Detect which cell encompasses the target text, then output its [x, y] center coordinate. 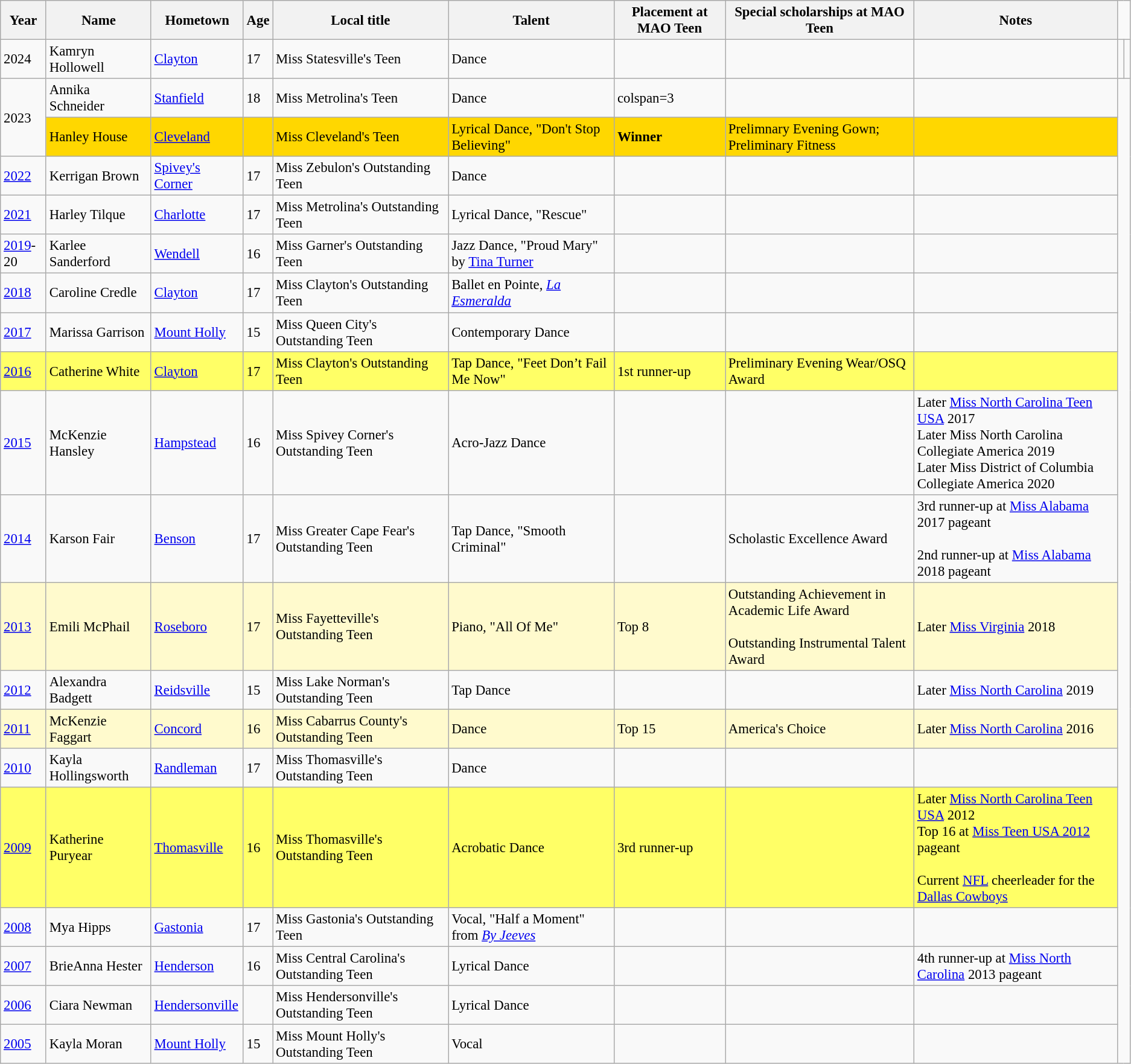
Emili McPhail [98, 626]
Kamryn Hollowell [98, 59]
Later Miss North Carolina Teen USA 2012Top 16 at Miss Teen USA 2012 pageantCurrent NFL cheerleader for the Dallas Cowboys [1015, 847]
Karlee Sanderford [98, 253]
Miss Statesville's Teen [361, 59]
Thomasville [197, 847]
Top 15 [670, 729]
2008 [24, 927]
Caroline Credle [98, 293]
Karson Fair [98, 538]
Name [98, 21]
2006 [24, 1005]
2015 [24, 443]
Miss Metrolina's Outstanding Teen [361, 215]
Catherine White [98, 371]
Gastonia [197, 927]
Miss Garner's Outstanding Teen [361, 253]
4th runner-up at Miss North Carolina 2013 pageant [1015, 967]
Top 8 [670, 626]
Later Miss Virginia 2018 [1015, 626]
Cleveland [197, 138]
Miss Gastonia's Outstanding Teen [361, 927]
Notes [1015, 21]
Later Miss North Carolina 2019 [1015, 690]
2014 [24, 538]
Miss Queen City's Outstanding Teen [361, 332]
2022 [24, 176]
2018 [24, 293]
McKenzie Faggart [98, 729]
2009 [24, 847]
Outstanding Achievement in Academic Life AwardOutstanding Instrumental Talent Award [820, 626]
Special scholarships at MAO Teen [820, 21]
Winner [670, 138]
Preliminary Evening Wear/OSQ Award [820, 371]
Scholastic Excellence Award [820, 538]
BrieAnna Hester [98, 967]
Miss Mount Holly's Outstanding Teen [361, 1044]
colspan=3 [670, 98]
2013 [24, 626]
Ballet en Pointe, La Esmeralda [531, 293]
Prelimnary Evening Gown; Preliminary Fitness [820, 138]
2019-20 [24, 253]
Miss Spivey Corner's Outstanding Teen [361, 443]
2012 [24, 690]
Miss Hendersonville's Outstanding Teen [361, 1005]
Tap Dance, "Smooth Criminal" [531, 538]
Later Miss North Carolina Teen USA 2017Later Miss North Carolina Collegiate America 2019Later Miss District of Columbia Collegiate America 2020 [1015, 443]
Kayla Moran [98, 1044]
Miss Cabarrus County's Outstanding Teen [361, 729]
Age [258, 21]
Randleman [197, 768]
Kayla Hollingsworth [98, 768]
Miss Metrolina's Teen [361, 98]
2017 [24, 332]
Miss Lake Norman's Outstanding Teen [361, 690]
Spivey's Corner [197, 176]
Hanley House [98, 138]
18 [258, 98]
Lyrical Dance, "Rescue" [531, 215]
Ciara Newman [98, 1005]
Vocal, "Half a Moment" from By Jeeves [531, 927]
2016 [24, 371]
Stanfield [197, 98]
Mya Hipps [98, 927]
Placement at MAO Teen [670, 21]
Kerrigan Brown [98, 176]
Miss Zebulon's Outstanding Teen [361, 176]
Marissa Garrison [98, 332]
Lyrical Dance, "Don't Stop Believing" [531, 138]
3rd runner-up [670, 847]
Year [24, 21]
2023 [24, 117]
Vocal [531, 1044]
Roseboro [197, 626]
2007 [24, 967]
Piano, "All Of Me" [531, 626]
Tap Dance, "Feet Don’t Fail Me Now" [531, 371]
Benson [197, 538]
Concord [197, 729]
America's Choice [820, 729]
Miss Greater Cape Fear's Outstanding Teen [361, 538]
Alexandra Badgett [98, 690]
2021 [24, 215]
2011 [24, 729]
Charlotte [197, 215]
2005 [24, 1044]
Hendersonville [197, 1005]
Miss Fayetteville's Outstanding Teen [361, 626]
Local title [361, 21]
Reidsville [197, 690]
Henderson [197, 967]
Harley Tilque [98, 215]
3rd runner-up at Miss Alabama 2017 pageant2nd runner-up at Miss Alabama 2018 pageant [1015, 538]
Later Miss North Carolina 2016 [1015, 729]
Contemporary Dance [531, 332]
Hampstead [197, 443]
Jazz Dance, "Proud Mary" by Tina Turner [531, 253]
Talent [531, 21]
Hometown [197, 21]
Wendell [197, 253]
Annika Schneider [98, 98]
Miss Cleveland's Teen [361, 138]
Acro-Jazz Dance [531, 443]
Tap Dance [531, 690]
Acrobatic Dance [531, 847]
2010 [24, 768]
1st runner-up [670, 371]
McKenzie Hansley [98, 443]
Miss Central Carolina's Outstanding Teen [361, 967]
Katherine Puryear [98, 847]
2024 [24, 59]
